Find where the given text appears and provide that cell's center as [x, y] coordinate. 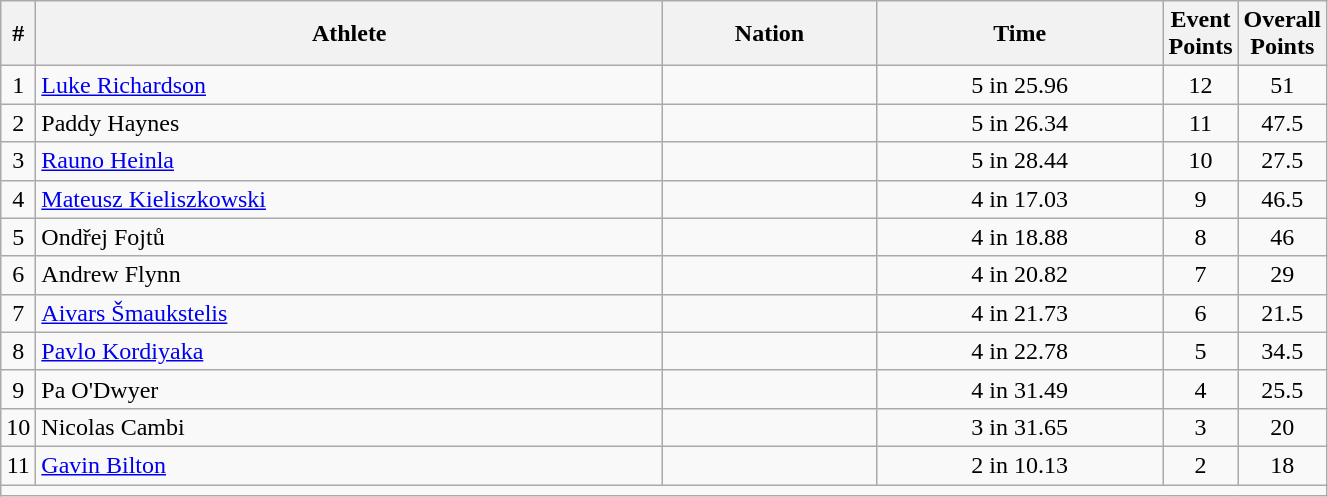
20 [1282, 427]
21.5 [1282, 313]
# [18, 34]
Mateusz Kieliszkowski [350, 199]
5 in 28.44 [1020, 161]
5 in 25.96 [1020, 85]
5 in 26.34 [1020, 123]
Paddy Haynes [350, 123]
51 [1282, 85]
Event Points [1200, 34]
4 in 21.73 [1020, 313]
4 in 17.03 [1020, 199]
Nicolas Cambi [350, 427]
Rauno Heinla [350, 161]
4 in 22.78 [1020, 351]
3 in 31.65 [1020, 427]
29 [1282, 275]
4 in 18.88 [1020, 237]
Nation [770, 34]
1 [18, 85]
Luke Richardson [350, 85]
46.5 [1282, 199]
12 [1200, 85]
Time [1020, 34]
27.5 [1282, 161]
46 [1282, 237]
Gavin Bilton [350, 465]
2 in 10.13 [1020, 465]
34.5 [1282, 351]
4 in 31.49 [1020, 389]
Overall Points [1282, 34]
Ondřej Fojtů [350, 237]
Aivars Šmaukstelis [350, 313]
Pavlo Kordiyaka [350, 351]
Andrew Flynn [350, 275]
4 in 20.82 [1020, 275]
18 [1282, 465]
25.5 [1282, 389]
Athlete [350, 34]
47.5 [1282, 123]
Pa O'Dwyer [350, 389]
